Pinpoint the cell where the given text exists, returning its (x, y) midpoint coordinate. 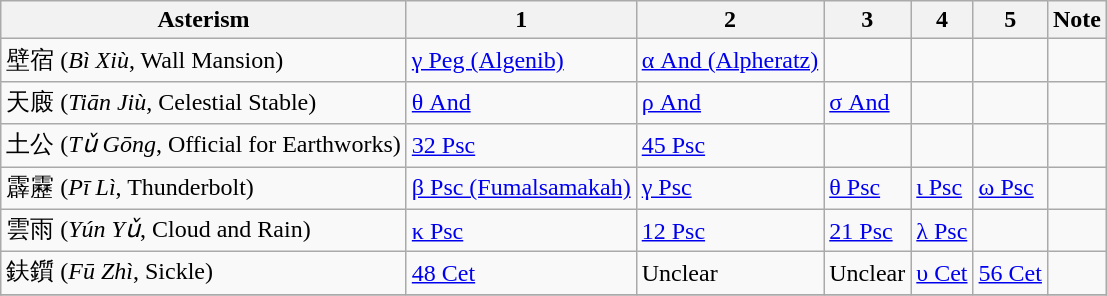
θ Psc (868, 188)
Note (1076, 20)
3 (868, 20)
γ Peg (Algenib) (521, 60)
ρ And (730, 102)
α And (Alpheratz) (730, 60)
45 Psc (730, 146)
Asterism (204, 20)
霹靂 (Pī Lì, Thunderbolt) (204, 188)
2 (730, 20)
θ And (521, 102)
21 Psc (868, 230)
λ Psc (942, 230)
β Psc (Fumalsamakah) (521, 188)
4 (942, 20)
ω Psc (1010, 188)
56 Cet (1010, 274)
土公 (Tǔ Gōng, Official for Earthworks) (204, 146)
壁宿 (Bì Xiù, Wall Mansion) (204, 60)
天廄 (Tiān Jiù, Celestial Stable) (204, 102)
12 Psc (730, 230)
γ Psc (730, 188)
υ Cet (942, 274)
5 (1010, 20)
48 Cet (521, 274)
ι Psc (942, 188)
32 Psc (521, 146)
κ Psc (521, 230)
雲雨 (Yún Yǔ, Cloud and Rain) (204, 230)
鈇鑕 (Fū Zhì, Sickle) (204, 274)
σ And (868, 102)
1 (521, 20)
